Output the [X, Y] coordinate of the center of the cell containing the given text.  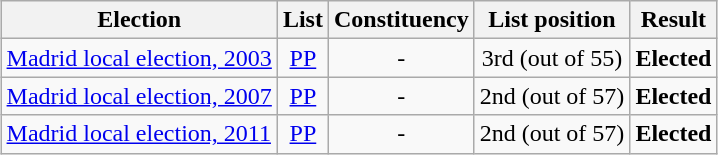
3rd (out of 55) [552, 58]
Madrid local election, 2011 [139, 134]
List [302, 20]
Result [674, 20]
Madrid local election, 2007 [139, 96]
Election [139, 20]
Constituency [401, 20]
List position [552, 20]
Madrid local election, 2003 [139, 58]
